Determine the (X, Y) coordinate at the center of the cell enclosing the given text.  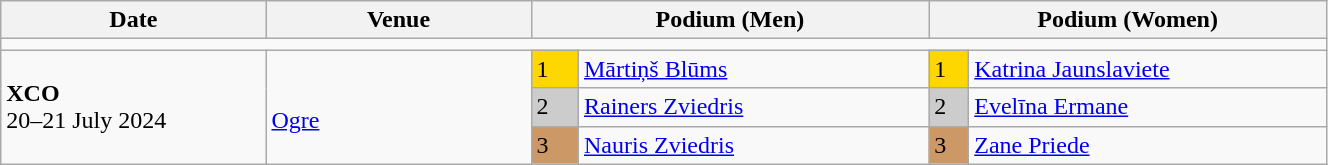
Rainers Zviedris (753, 107)
Mārtiņš Blūms (753, 69)
Date (134, 20)
Ogre (398, 107)
Evelīna Ermane (1148, 107)
XCO 20–21 July 2024 (134, 107)
Podium (Men) (730, 20)
Nauris Zviedris (753, 145)
Podium (Women) (1128, 20)
Venue (398, 20)
Zane Priede (1148, 145)
Katrina Jaunslaviete (1148, 69)
